Determine the [x, y] coordinate at the center of the cell enclosing the given text.  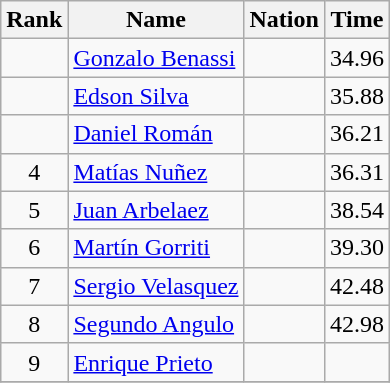
Name [156, 20]
38.54 [356, 210]
6 [34, 248]
35.88 [356, 96]
8 [34, 324]
Gonzalo Benassi [156, 58]
7 [34, 286]
Matías Nuñez [156, 172]
36.31 [356, 172]
Nation [284, 20]
34.96 [356, 58]
9 [34, 362]
Sergio Velasquez [156, 286]
Segundo Angulo [156, 324]
4 [34, 172]
39.30 [356, 248]
42.98 [356, 324]
42.48 [356, 286]
Martín Gorriti [156, 248]
Edson Silva [156, 96]
36.21 [356, 134]
Time [356, 20]
Enrique Prieto [156, 362]
Rank [34, 20]
Daniel Román [156, 134]
5 [34, 210]
Juan Arbelaez [156, 210]
